From the cell containing the given text, extract its center point as (X, Y) coordinate. 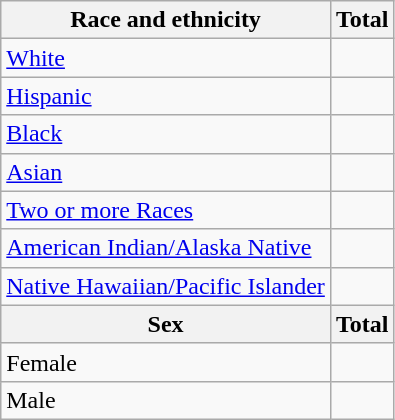
Female (166, 362)
Sex (166, 324)
Male (166, 400)
Native Hawaiian/Pacific Islander (166, 286)
Black (166, 134)
American Indian/Alaska Native (166, 248)
Race and ethnicity (166, 20)
Hispanic (166, 96)
Two or more Races (166, 210)
White (166, 58)
Asian (166, 172)
